Search for the cell housing the specified text and yield its (X, Y) center coordinate. 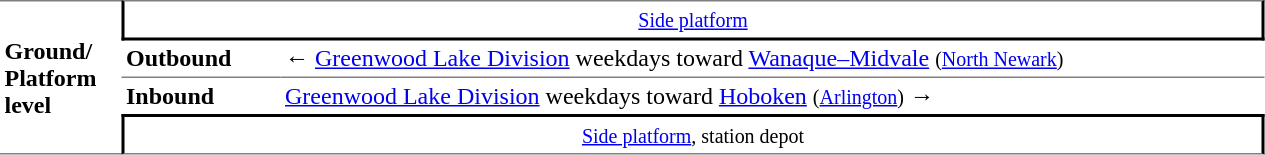
Ground/Platform level (61, 77)
Greenwood Lake Division weekdays toward Hoboken (Arlington) → (772, 96)
← Greenwood Lake Division weekdays toward Wanaque–Midvale (North Newark) (772, 59)
Side platform (694, 20)
Outbound (202, 59)
Inbound (202, 96)
Side platform, station depot (694, 134)
